From the cell containing the given text, extract its center point as (X, Y) coordinate. 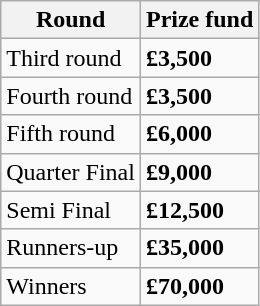
£9,000 (199, 172)
£6,000 (199, 134)
£12,500 (199, 210)
Third round (71, 58)
Prize fund (199, 20)
Runners-up (71, 248)
Quarter Final (71, 172)
Round (71, 20)
£35,000 (199, 248)
Fourth round (71, 96)
Winners (71, 286)
£70,000 (199, 286)
Semi Final (71, 210)
Fifth round (71, 134)
